Extract the (X, Y) coordinate from the center of the cell holding the provided text.  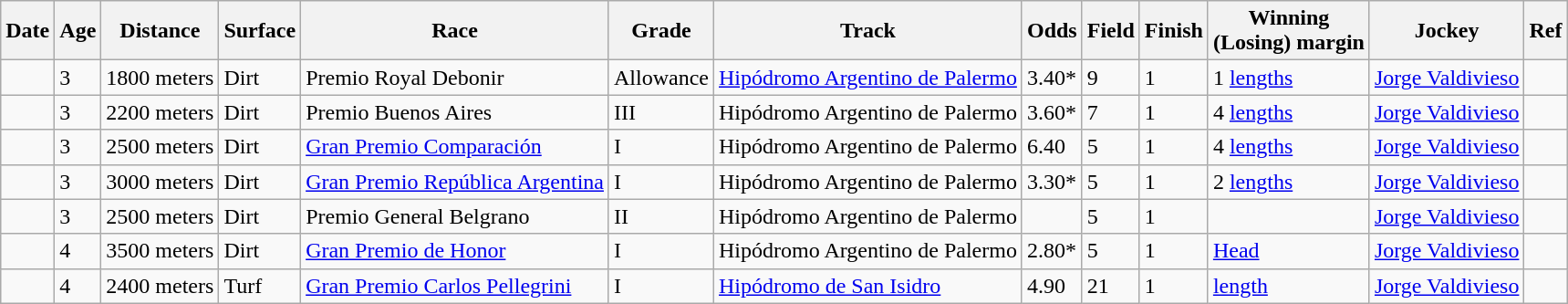
1800 meters (161, 78)
Hipódromo de San Isidro (868, 286)
Gran Premio Comparación (455, 147)
Premio General Belgrano (455, 216)
Head (1288, 251)
3.60* (1052, 112)
Gran Premio Carlos Pellegrini (455, 286)
Date (27, 31)
Gran Premio República Argentina (455, 182)
2.80* (1052, 251)
II (660, 216)
9 (1111, 78)
4.90 (1052, 286)
Finish (1173, 31)
Ref (1545, 31)
21 (1111, 286)
Distance (161, 31)
7 (1111, 112)
Allowance (660, 78)
Jockey (1447, 31)
Surface (260, 31)
Gran Premio de Honor (455, 251)
Premio Buenos Aires (455, 112)
III (660, 112)
Track (868, 31)
2400 meters (161, 286)
6.40 (1052, 147)
Grade (660, 31)
Turf (260, 286)
3.40* (1052, 78)
3000 meters (161, 182)
Premio Royal Debonir (455, 78)
2 lengths (1288, 182)
3500 meters (161, 251)
1 lengths (1288, 78)
2200 meters (161, 112)
Winning(Losing) margin (1288, 31)
Field (1111, 31)
Odds (1052, 31)
length (1288, 286)
3.30* (1052, 182)
Age (78, 31)
Race (455, 31)
